Find where the given text appears and provide that cell's center as (x, y) coordinate. 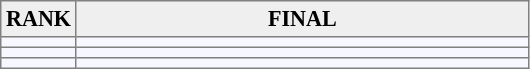
FINAL (302, 19)
RANK (39, 19)
